Extract the (x, y) coordinate from the center of the cell holding the provided text.  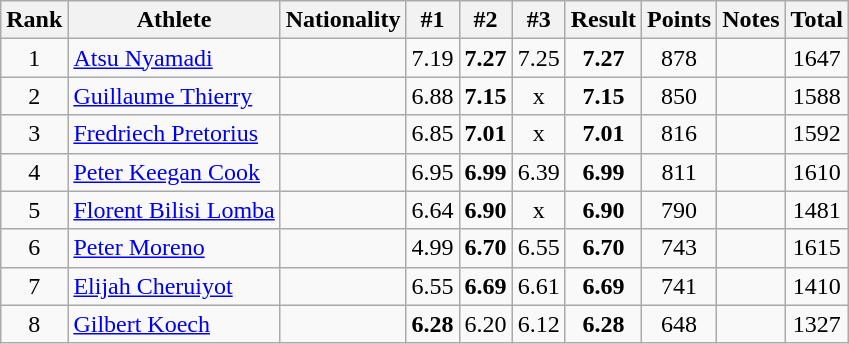
4.99 (432, 248)
Notes (751, 20)
6.12 (538, 324)
Total (817, 20)
4 (34, 172)
Points (680, 20)
#2 (486, 20)
Elijah Cheruiyot (174, 286)
Peter Moreno (174, 248)
1610 (817, 172)
6.95 (432, 172)
1588 (817, 96)
743 (680, 248)
1592 (817, 134)
Fredriech Pretorius (174, 134)
878 (680, 58)
Peter Keegan Cook (174, 172)
1647 (817, 58)
6 (34, 248)
Athlete (174, 20)
8 (34, 324)
7.19 (432, 58)
1327 (817, 324)
2 (34, 96)
6.64 (432, 210)
1615 (817, 248)
7 (34, 286)
811 (680, 172)
6.20 (486, 324)
Rank (34, 20)
6.88 (432, 96)
Result (603, 20)
3 (34, 134)
Gilbert Koech (174, 324)
741 (680, 286)
1 (34, 58)
1481 (817, 210)
7.25 (538, 58)
#1 (432, 20)
Atsu Nyamadi (174, 58)
1410 (817, 286)
Florent Bilisi Lomba (174, 210)
850 (680, 96)
6.85 (432, 134)
Nationality (343, 20)
790 (680, 210)
648 (680, 324)
Guillaume Thierry (174, 96)
5 (34, 210)
6.39 (538, 172)
6.61 (538, 286)
#3 (538, 20)
816 (680, 134)
